Capture the cell that displays the provided text and extract its (X, Y) central coordinate. 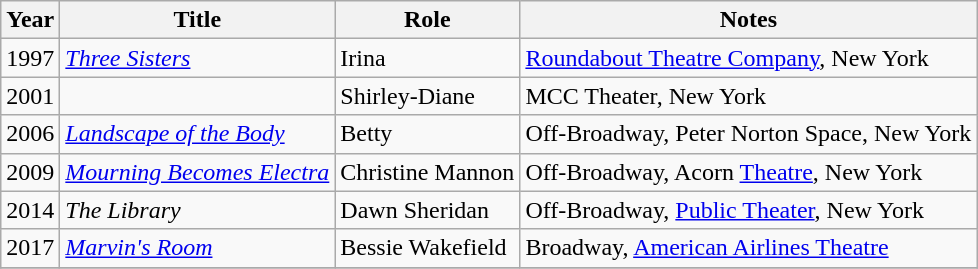
Off-Broadway, Acorn Theatre, New York (748, 172)
2006 (30, 134)
The Library (198, 210)
Irina (428, 58)
2009 (30, 172)
Off-Broadway, Public Theater, New York (748, 210)
Roundabout Theatre Company, New York (748, 58)
Title (198, 20)
Shirley-Diane (428, 96)
2014 (30, 210)
Three Sisters (198, 58)
1997 (30, 58)
Christine Mannon (428, 172)
Mourning Becomes Electra (198, 172)
2001 (30, 96)
2017 (30, 248)
Marvin's Room (198, 248)
Bessie Wakefield (428, 248)
Betty (428, 134)
Role (428, 20)
Broadway, American Airlines Theatre (748, 248)
Year (30, 20)
MCC Theater, New York (748, 96)
Notes (748, 20)
Dawn Sheridan (428, 210)
Landscape of the Body (198, 134)
Off-Broadway, Peter Norton Space, New York (748, 134)
